Provide the (X, Y) coordinate of the cell's center where the given text is located.  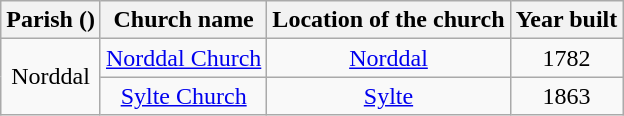
1863 (566, 96)
Year built (566, 20)
1782 (566, 58)
Church name (183, 20)
Sylte (388, 96)
Parish () (51, 20)
Norddal Church (183, 58)
Location of the church (388, 20)
Sylte Church (183, 96)
